For the text-containing cell, return its midpoint in [X, Y] coordinate format. 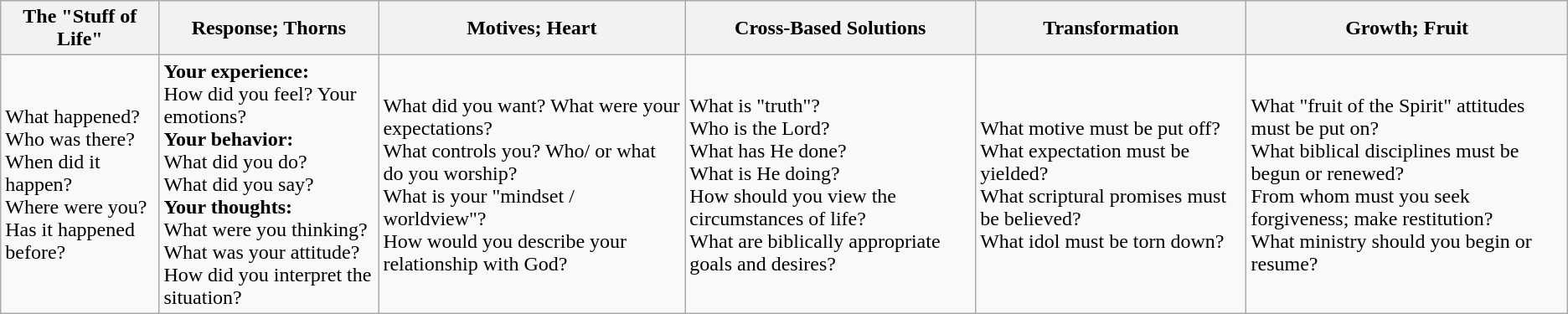
Transformation [1111, 28]
Response; Thorns [269, 28]
Motives; Heart [532, 28]
Cross-Based Solutions [831, 28]
What happened? Who was there? When did it happen? Where were you? Has it happened before? [80, 184]
What motive must be put off? What expectation must be yielded? What scriptural promises must be believed? What idol must be torn down? [1111, 184]
The "Stuff of Life" [80, 28]
Growth; Fruit [1407, 28]
